Capture the cell that displays the provided text and extract its (X, Y) central coordinate. 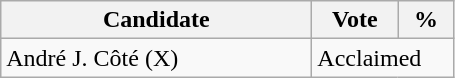
Candidate (156, 20)
Acclaimed (383, 58)
André J. Côté (X) (156, 58)
% (426, 20)
Vote (355, 20)
